Capture the cell that displays the provided text and extract its [X, Y] central coordinate. 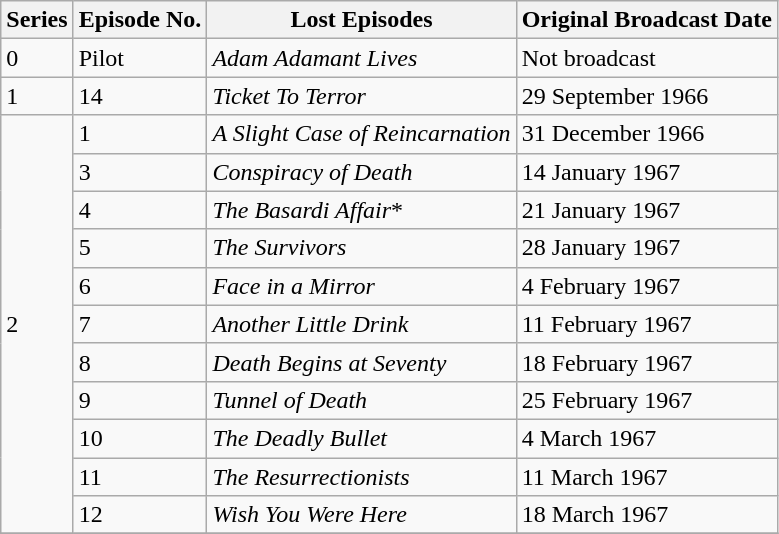
29 September 1966 [646, 96]
Episode No. [140, 20]
14 [140, 96]
Series [37, 20]
Face in a Mirror [362, 286]
Not broadcast [646, 58]
Lost Episodes [362, 20]
4 March 1967 [646, 438]
Another Little Drink [362, 324]
A Slight Case of Reincarnation [362, 134]
10 [140, 438]
21 January 1967 [646, 210]
The Survivors [362, 248]
25 February 1967 [646, 400]
14 January 1967 [646, 172]
Conspiracy of Death [362, 172]
Death Begins at Seventy [362, 362]
2 [37, 324]
18 March 1967 [646, 515]
11 February 1967 [646, 324]
The Deadly Bullet [362, 438]
28 January 1967 [646, 248]
Tunnel of Death [362, 400]
11 March 1967 [646, 477]
Wish You Were Here [362, 515]
Pilot [140, 58]
3 [140, 172]
9 [140, 400]
4 February 1967 [646, 286]
0 [37, 58]
5 [140, 248]
7 [140, 324]
11 [140, 477]
12 [140, 515]
31 December 1966 [646, 134]
4 [140, 210]
Original Broadcast Date [646, 20]
8 [140, 362]
Ticket To Terror [362, 96]
The Resurrectionists [362, 477]
Adam Adamant Lives [362, 58]
6 [140, 286]
The Basardi Affair* [362, 210]
18 February 1967 [646, 362]
